Output the (x, y) coordinate of the center of the cell containing the given text.  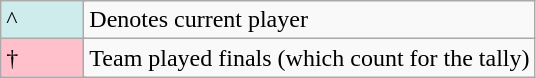
^ (42, 20)
Denotes current player (310, 20)
Team played finals (which count for the tally) (310, 58)
† (42, 58)
